Detect which cell encompasses the target text, then output its (X, Y) center coordinate. 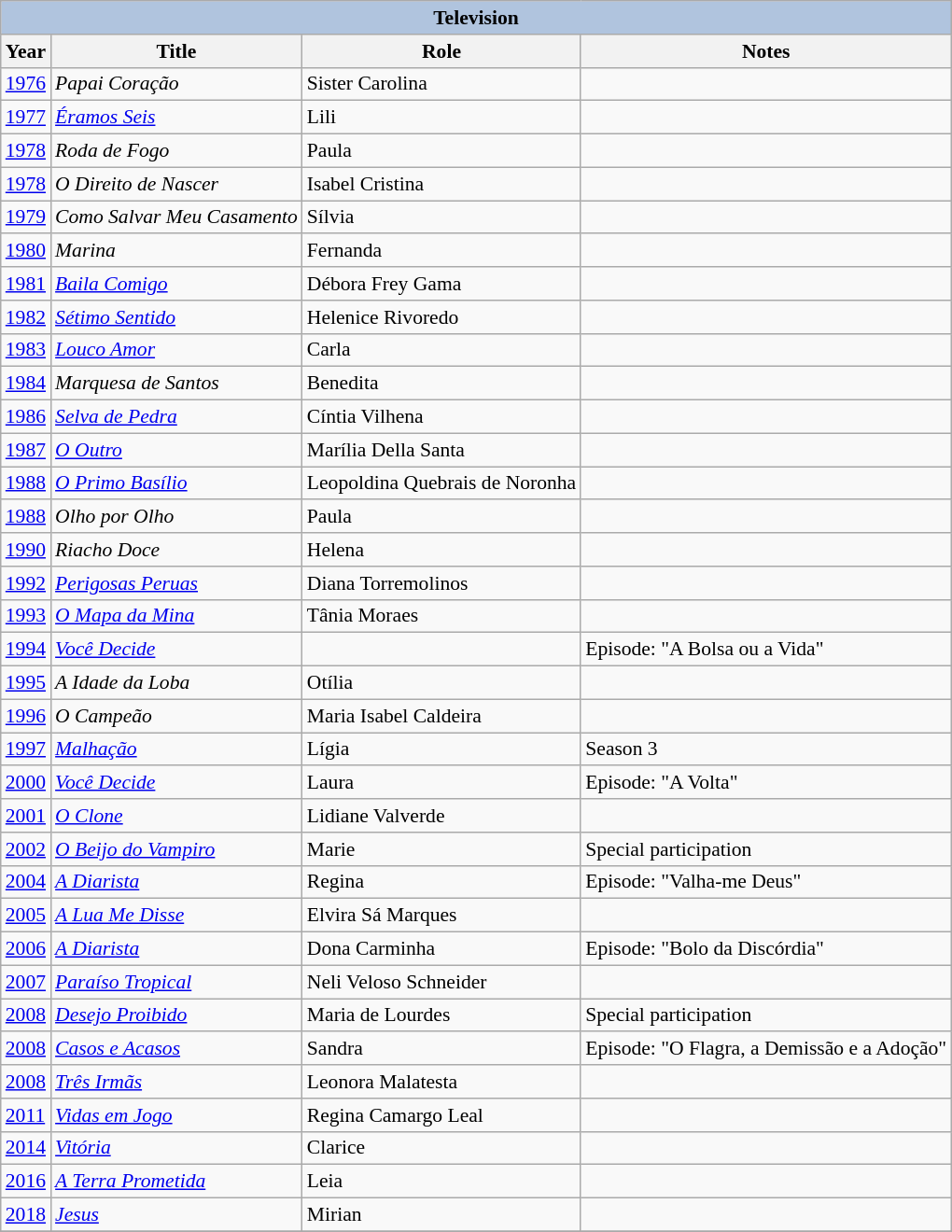
1984 (26, 384)
A Terra Prometida (176, 1182)
Tânia Moraes (441, 616)
Season 3 (765, 749)
2011 (26, 1115)
Maria de Lourdes (441, 1015)
O Campeão (176, 716)
Roda de Fogo (176, 151)
1982 (26, 317)
2014 (26, 1148)
Perigosas Peruas (176, 583)
Regina (441, 882)
Year (26, 51)
Clarice (441, 1148)
Cíntia Vilhena (441, 417)
Dona Carminha (441, 949)
Helenice Rivoredo (441, 317)
2005 (26, 916)
A Idade da Loba (176, 683)
Vitória (176, 1148)
2007 (26, 982)
Papai Coração (176, 84)
Sétimo Sentido (176, 317)
Marília Della Santa (441, 450)
A Lua Me Disse (176, 916)
Débora Frey Gama (441, 284)
Neli Veloso Schneider (441, 982)
Lidiane Valverde (441, 816)
Isabel Cristina (441, 184)
1987 (26, 450)
Diana Torremolinos (441, 583)
2000 (26, 783)
Casos e Acasos (176, 1049)
Marquesa de Santos (176, 384)
Desejo Proibido (176, 1015)
Lili (441, 118)
Vidas em Jogo (176, 1115)
O Primo Basílio (176, 483)
Television (476, 18)
Leonora Malatesta (441, 1082)
Louco Amor (176, 350)
O Clone (176, 816)
Episode: "A Volta" (765, 783)
Sandra (441, 1049)
Lígia (441, 749)
Selva de Pedra (176, 417)
Mirian (441, 1215)
Maria Isabel Caldeira (441, 716)
Fernanda (441, 251)
Paraíso Tropical (176, 982)
Baila Comigo (176, 284)
Episode: "Bolo da Discórdia" (765, 949)
2006 (26, 949)
O Direito de Nascer (176, 184)
Helena (441, 550)
2004 (26, 882)
1995 (26, 683)
Carla (441, 350)
Sílvia (441, 217)
Episode: "O Flagra, a Demissão e a Adoção" (765, 1049)
1986 (26, 417)
1997 (26, 749)
Sister Carolina (441, 84)
Title (176, 51)
Três Irmãs (176, 1082)
1992 (26, 583)
O Mapa da Mina (176, 616)
Laura (441, 783)
Éramos Seis (176, 118)
2001 (26, 816)
Elvira Sá Marques (441, 916)
Notes (765, 51)
Marina (176, 251)
Marie (441, 849)
Olho por Olho (176, 517)
Leia (441, 1182)
O Outro (176, 450)
1996 (26, 716)
1980 (26, 251)
O Beijo do Vampiro (176, 849)
Como Salvar Meu Casamento (176, 217)
2016 (26, 1182)
Role (441, 51)
Riacho Doce (176, 550)
Benedita (441, 384)
1994 (26, 650)
1983 (26, 350)
Episode: "A Bolsa ou a Vida" (765, 650)
Episode: "Valha-me Deus" (765, 882)
Leopoldina Quebrais de Noronha (441, 483)
1981 (26, 284)
Regina Camargo Leal (441, 1115)
1977 (26, 118)
1993 (26, 616)
1976 (26, 84)
Otília (441, 683)
1979 (26, 217)
2018 (26, 1215)
2002 (26, 849)
Jesus (176, 1215)
Malhação (176, 749)
1990 (26, 550)
